Determine the [X, Y] coordinate at the center of the cell enclosing the given text.  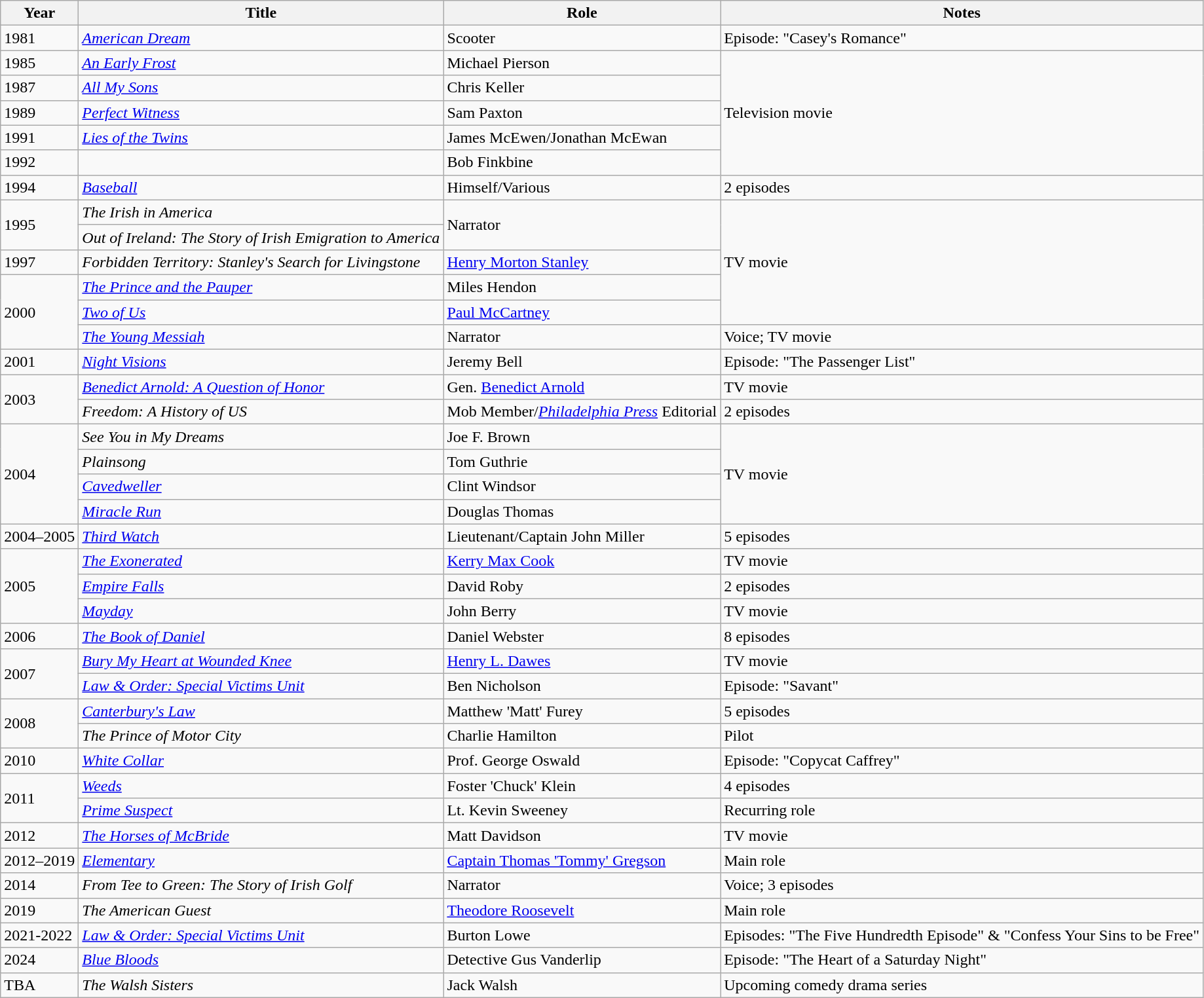
The American Guest [261, 910]
1995 [39, 225]
2004 [39, 474]
Notes [962, 13]
Detective Gus Vanderlip [582, 960]
1997 [39, 262]
Foster 'Chuck' Klein [582, 786]
1992 [39, 162]
Canterbury's Law [261, 711]
From Tee to Green: The Story of Irish Golf [261, 885]
Prime Suspect [261, 811]
2003 [39, 399]
Sam Paxton [582, 113]
See You in My Dreams [261, 437]
Bob Finkbine [582, 162]
2004–2005 [39, 536]
Upcoming comedy drama series [962, 985]
Year [39, 13]
Title [261, 13]
Jack Walsh [582, 985]
Matt Davidson [582, 836]
Role [582, 13]
Henry L. Dawes [582, 661]
Kerry Max Cook [582, 561]
Matthew 'Matt' Furey [582, 711]
Paul McCartney [582, 312]
Plainsong [261, 462]
2019 [39, 910]
Baseball [261, 187]
Prof. George Oswald [582, 761]
Third Watch [261, 536]
Captain Thomas 'Tommy' Gregson [582, 860]
Ben Nicholson [582, 686]
Episode: "Savant" [962, 686]
1994 [39, 187]
Scooter [582, 38]
Daniel Webster [582, 636]
2011 [39, 798]
Voice; TV movie [962, 337]
Henry Morton Stanley [582, 262]
The Book of Daniel [261, 636]
8 episodes [962, 636]
The Prince of Motor City [261, 736]
Freedom: A History of US [261, 412]
Jeremy Bell [582, 362]
The Walsh Sisters [261, 985]
Joe F. Brown [582, 437]
2000 [39, 312]
Miles Hendon [582, 287]
2006 [39, 636]
2007 [39, 673]
Bury My Heart at Wounded Knee [261, 661]
Mayday [261, 611]
Episode: "Casey's Romance" [962, 38]
Elementary [261, 860]
Clint Windsor [582, 487]
Charlie Hamilton [582, 736]
1989 [39, 113]
Mob Member/Philadelphia Press Editorial [582, 412]
2021-2022 [39, 935]
Episodes: "The Five Hundredth Episode" & "Confess Your Sins to be Free" [962, 935]
Two of Us [261, 312]
Lt. Kevin Sweeney [582, 811]
James McEwen/Jonathan McEwan [582, 138]
Empire Falls [261, 586]
The Horses of McBride [261, 836]
Gen. Benedict Arnold [582, 387]
Theodore Roosevelt [582, 910]
Lieutenant/Captain John Miller [582, 536]
TBA [39, 985]
The Irish in America [261, 212]
2014 [39, 885]
Weeds [261, 786]
2008 [39, 723]
2001 [39, 362]
Douglas Thomas [582, 511]
2012–2019 [39, 860]
Recurring role [962, 811]
All My Sons [261, 88]
2005 [39, 586]
1987 [39, 88]
Lies of the Twins [261, 138]
David Roby [582, 586]
The Young Messiah [261, 337]
Pilot [962, 736]
4 episodes [962, 786]
Miracle Run [261, 511]
Voice; 3 episodes [962, 885]
Out of Ireland: The Story of Irish Emigration to America [261, 237]
Episode: "The Heart of a Saturday Night" [962, 960]
1991 [39, 138]
Forbidden Territory: Stanley's Search for Livingstone [261, 262]
2012 [39, 836]
2024 [39, 960]
Benedict Arnold: A Question of Honor [261, 387]
American Dream [261, 38]
Chris Keller [582, 88]
White Collar [261, 761]
1981 [39, 38]
Television movie [962, 113]
2010 [39, 761]
1985 [39, 63]
Night Visions [261, 362]
Himself/Various [582, 187]
Burton Lowe [582, 935]
Tom Guthrie [582, 462]
An Early Frost [261, 63]
The Prince and the Pauper [261, 287]
John Berry [582, 611]
Michael Pierson [582, 63]
Episode: "The Passenger List" [962, 362]
Episode: "Copycat Caffrey" [962, 761]
Perfect Witness [261, 113]
Cavedweller [261, 487]
The Exonerated [261, 561]
Blue Bloods [261, 960]
